Pinpoint the cell where the given text exists, returning its (x, y) midpoint coordinate. 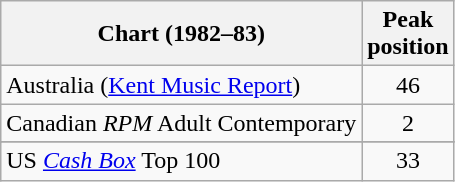
Canadian RPM Adult Contemporary (182, 123)
Chart (1982–83) (182, 34)
Peakposition (408, 34)
2 (408, 123)
46 (408, 85)
Australia (Kent Music Report) (182, 85)
33 (408, 161)
US Cash Box Top 100 (182, 161)
